Pinpoint the cell where the given text exists, returning its [x, y] midpoint coordinate. 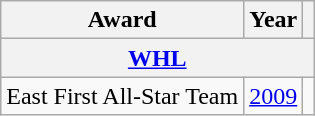
WHL [158, 58]
2009 [274, 96]
Year [274, 20]
Award [122, 20]
East First All-Star Team [122, 96]
